Return (X, Y) of the center of cell containing provided text 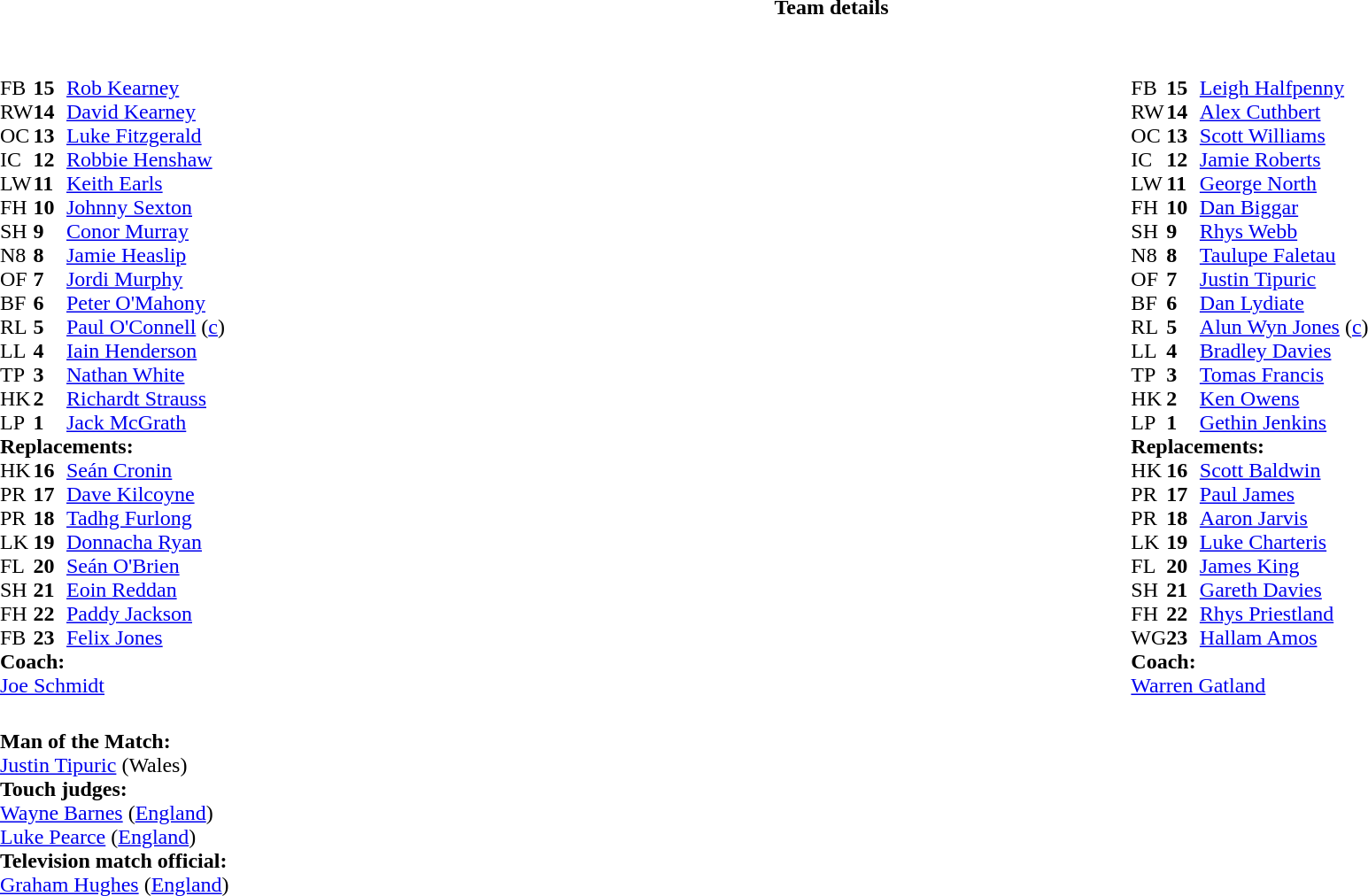
Joe Schmidt (112, 685)
Paul O'Connell (c) (145, 328)
Tadhg Furlong (145, 519)
Dave Kilcoyne (145, 494)
Nathan White (145, 375)
Seán O'Brien (145, 567)
Donnacha Ryan (145, 542)
Felix Jones (145, 637)
Luke Fitzgerald (145, 136)
David Kearney (145, 112)
Paddy Jackson (145, 614)
Jordi Murphy (145, 280)
Robbie Henshaw (145, 159)
Rob Kearney (145, 89)
Jack McGrath (145, 423)
Warren Gatland (1249, 685)
Richardt Strauss (145, 398)
Peter O'Mahony (145, 303)
Seán Cronin (145, 471)
Jamie Heaslip (145, 255)
Conor Murray (145, 232)
Iain Henderson (145, 351)
WG (1148, 637)
Keith Earls (145, 184)
Eoin Reddan (145, 590)
Johnny Sexton (145, 207)
